Pinpoint the cell where the given text exists, returning its [X, Y] midpoint coordinate. 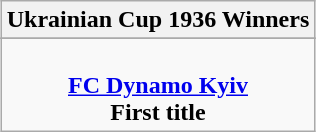
Ukrainian Cup 1936 Winners [158, 20]
FC Dynamo KyivFirst title [158, 85]
